Locate the cell with the specified text and output its (x, y) center coordinate. 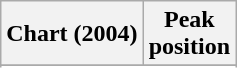
Peakposition (189, 34)
Chart (2004) (72, 34)
